Identify which cell holds the provided text, then report its [X, Y] central coordinate. 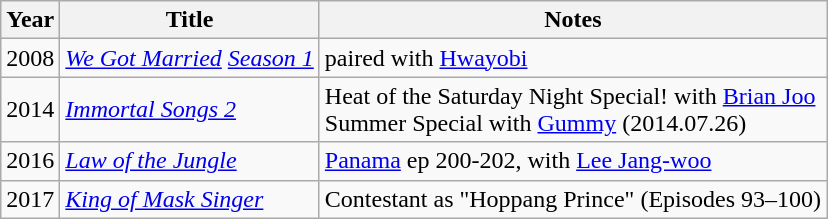
2017 [30, 199]
2008 [30, 58]
Contestant as "Hoppang Prince" (Episodes 93–100) [572, 199]
Immortal Songs 2 [190, 110]
2014 [30, 110]
Panama ep 200-202, with Lee Jang-woo [572, 161]
Year [30, 20]
Title [190, 20]
King of Mask Singer [190, 199]
Notes [572, 20]
2016 [30, 161]
Heat of the Saturday Night Special! with Brian JooSummer Special with Gummy (2014.07.26) [572, 110]
We Got Married Season 1 [190, 58]
Law of the Jungle [190, 161]
paired with Hwayobi [572, 58]
